Search for the cell housing the specified text and yield its (x, y) center coordinate. 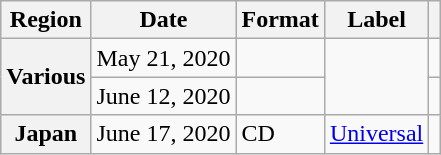
CD (280, 134)
June 12, 2020 (164, 96)
Label (376, 20)
May 21, 2020 (164, 58)
Date (164, 20)
Format (280, 20)
Region (46, 20)
Japan (46, 134)
Universal (376, 134)
Various (46, 77)
June 17, 2020 (164, 134)
